Search for the cell housing the specified text and yield its (X, Y) center coordinate. 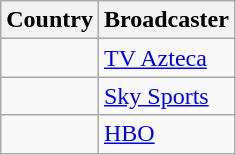
TV Azteca (166, 58)
Broadcaster (166, 20)
Country (50, 20)
HBO (166, 134)
Sky Sports (166, 96)
